Output the [x, y] coordinate of the center of the cell containing the given text.  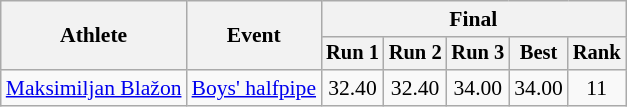
Event [254, 36]
Boys' halfpipe [254, 88]
Best [538, 54]
Run 1 [352, 54]
Run 3 [478, 54]
Maksimiljan Blažon [94, 88]
11 [597, 88]
Rank [597, 54]
Final [473, 19]
Athlete [94, 36]
Run 2 [416, 54]
